Find where the given text appears and provide that cell's center as (x, y) coordinate. 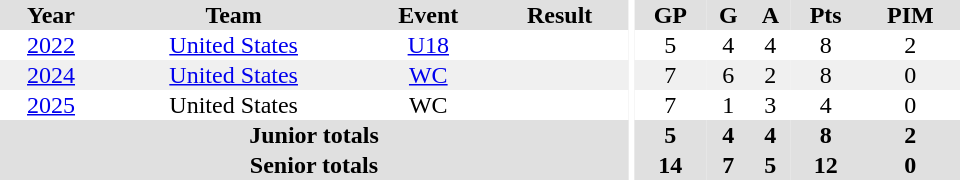
2025 (51, 105)
3 (770, 105)
12 (826, 165)
1 (728, 105)
Team (234, 15)
PIM (910, 15)
A (770, 15)
14 (670, 165)
6 (728, 75)
Pts (826, 15)
Event (428, 15)
Result (560, 15)
Junior totals (314, 135)
2024 (51, 75)
Year (51, 15)
G (728, 15)
Senior totals (314, 165)
U18 (428, 45)
GP (670, 15)
2022 (51, 45)
